For the text-containing cell, return its midpoint in [x, y] coordinate format. 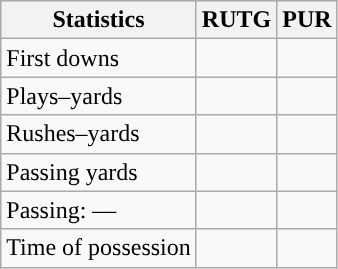
Passing: –– [99, 210]
Rushes–yards [99, 134]
Passing yards [99, 172]
First downs [99, 58]
RUTG [236, 20]
Time of possession [99, 248]
Statistics [99, 20]
PUR [307, 20]
Plays–yards [99, 96]
